Return [x, y] of the center of cell containing provided text 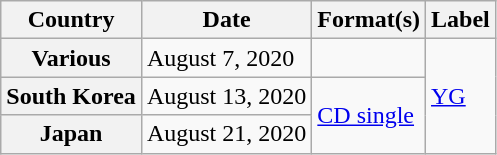
Country [72, 20]
CD single [369, 115]
August 7, 2020 [226, 58]
South Korea [72, 96]
Format(s) [369, 20]
Date [226, 20]
YG [461, 96]
Japan [72, 134]
Various [72, 58]
August 21, 2020 [226, 134]
August 13, 2020 [226, 96]
Label [461, 20]
